For the text-containing cell, return its midpoint in [X, Y] coordinate format. 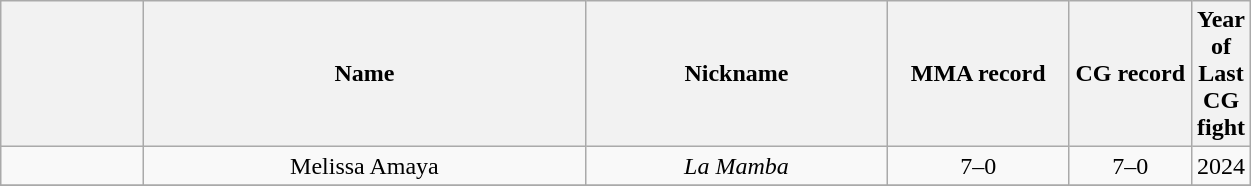
La Mamba [737, 166]
Name [364, 74]
MMA record [978, 74]
Year of Last CG fight [1220, 74]
2024 [1220, 166]
CG record [1130, 74]
Nickname [737, 74]
Melissa Amaya [364, 166]
